Return the [x, y] coordinate for the center point of the cell that contains the specified text.  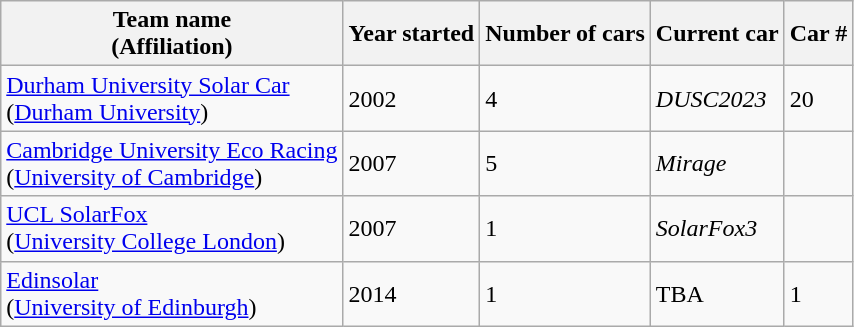
20 [818, 98]
Cambridge University Eco Racing(University of Cambridge) [172, 164]
Mirage [717, 164]
Year started [412, 34]
5 [566, 164]
Car # [818, 34]
Edinsolar(University of Edinburgh) [172, 294]
Team name(Affiliation) [172, 34]
2002 [412, 98]
SolarFox3 [717, 228]
UCL SolarFox(University College London) [172, 228]
4 [566, 98]
Number of cars [566, 34]
Current car [717, 34]
2014 [412, 294]
Durham University Solar Car(Durham University) [172, 98]
TBA [717, 294]
DUSC2023 [717, 98]
